From the cell containing the given text, extract its center point as (x, y) coordinate. 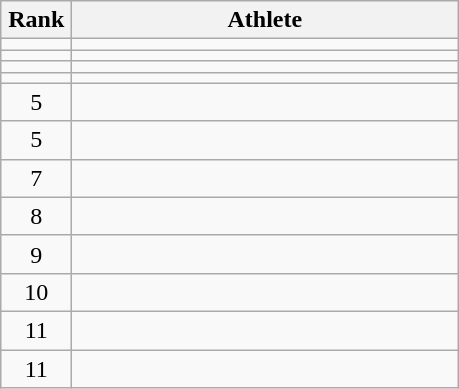
Athlete (265, 20)
Rank (36, 20)
8 (36, 216)
10 (36, 292)
7 (36, 178)
9 (36, 254)
